From the cell containing the given text, extract its center point as (x, y) coordinate. 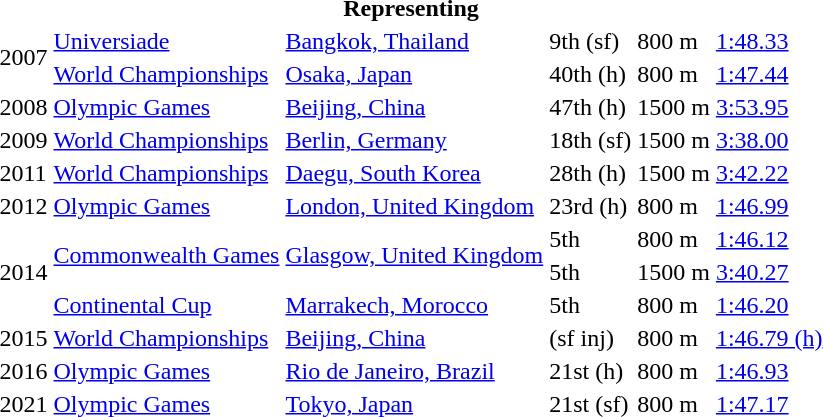
Osaka, Japan (414, 74)
Bangkok, Thailand (414, 41)
(sf inj) (590, 338)
40th (h) (590, 74)
23rd (h) (590, 206)
Universiade (166, 41)
Marrakech, Morocco (414, 305)
Berlin, Germany (414, 140)
18th (sf) (590, 140)
London, United Kingdom (414, 206)
47th (h) (590, 107)
Continental Cup (166, 305)
9th (sf) (590, 41)
Glasgow, United Kingdom (414, 256)
Commonwealth Games (166, 256)
Rio de Janeiro, Brazil (414, 371)
21st (h) (590, 371)
Daegu, South Korea (414, 173)
28th (h) (590, 173)
